Identify which cell holds the provided text, then report its [X, Y] central coordinate. 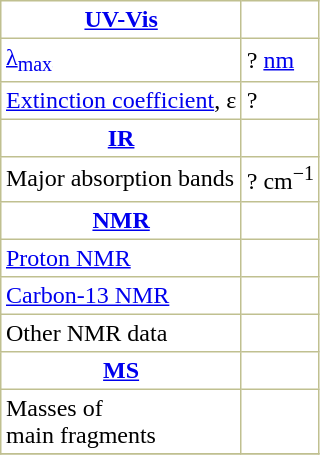
NMR [122, 220]
Proton NMR [122, 258]
Carbon-13 NMR [122, 295]
? cm−1 [280, 179]
UV-Vis [122, 20]
Masses of main fragments [122, 421]
Other NMR data [122, 333]
IR [122, 139]
MS [122, 370]
Major absorption bands [122, 179]
? [280, 101]
Extinction coefficient, ε [122, 101]
? nm [280, 60]
λmax [122, 60]
